Extract the (X, Y) coordinate from the center of the cell holding the provided text.  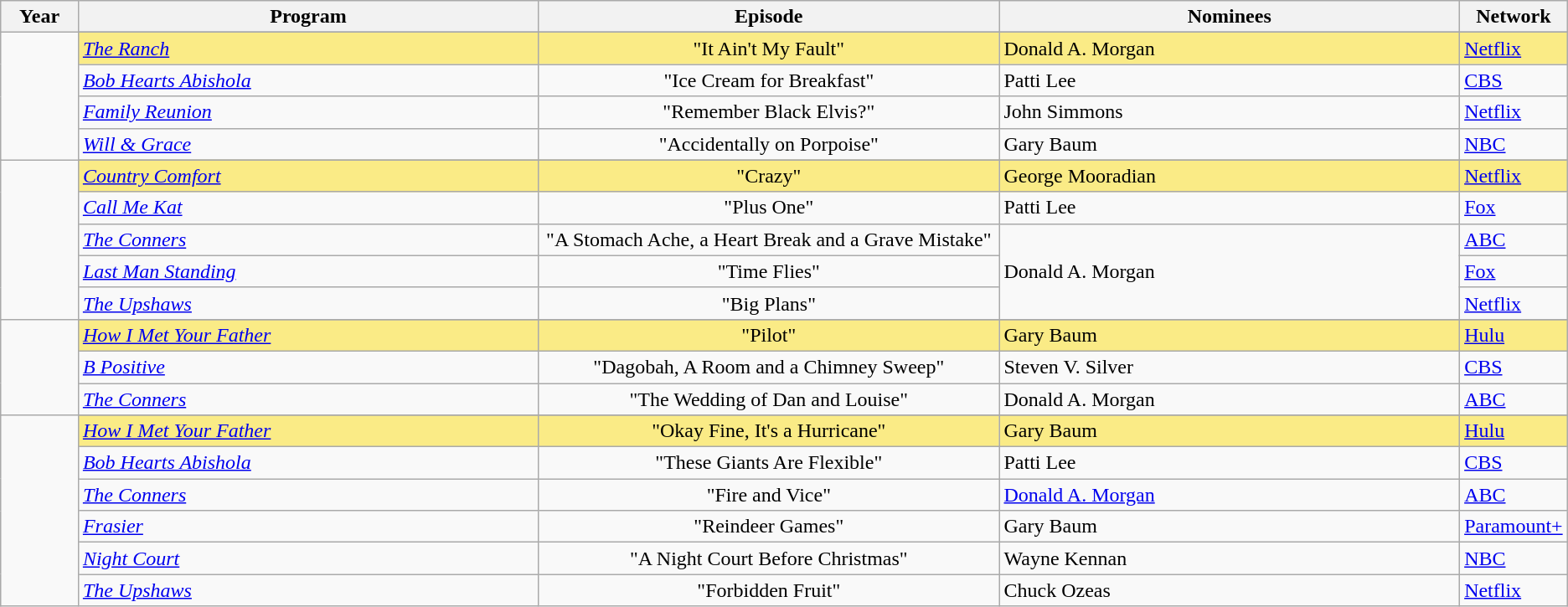
Frasier (308, 527)
Program (308, 17)
Family Reunion (308, 112)
"A Stomach Ache, a Heart Break and a Grave Mistake" (769, 239)
Paramount+ (1514, 527)
"Big Plans" (769, 303)
Network (1514, 17)
"The Wedding of Dan and Louise" (769, 399)
"Fire and Vice" (769, 495)
John Simmons (1230, 112)
Wayne Kennan (1230, 558)
Call Me Kat (308, 208)
"A Night Court Before Christmas" (769, 558)
"Pilot" (769, 335)
"Reindeer Games" (769, 527)
"Ice Cream for Breakfast" (769, 80)
B Positive (308, 367)
Night Court (308, 558)
"Forbidden Fruit" (769, 590)
"It Ain't My Fault" (769, 49)
Nominees (1230, 17)
"Crazy" (769, 176)
Country Comfort (308, 176)
Will & Grace (308, 144)
The Ranch (308, 49)
Year (40, 17)
Last Man Standing (308, 271)
Steven V. Silver (1230, 367)
"Okay Fine, It's a Hurricane" (769, 431)
"Time Flies" (769, 271)
"Plus One" (769, 208)
Chuck Ozeas (1230, 590)
"These Giants Are Flexible" (769, 463)
"Accidentally on Porpoise" (769, 144)
Episode (769, 17)
George Mooradian (1230, 176)
"Remember Black Elvis?" (769, 112)
"Dagobah, A Room and a Chimney Sweep" (769, 367)
